Pinpoint the cell where the given text exists, returning its (X, Y) midpoint coordinate. 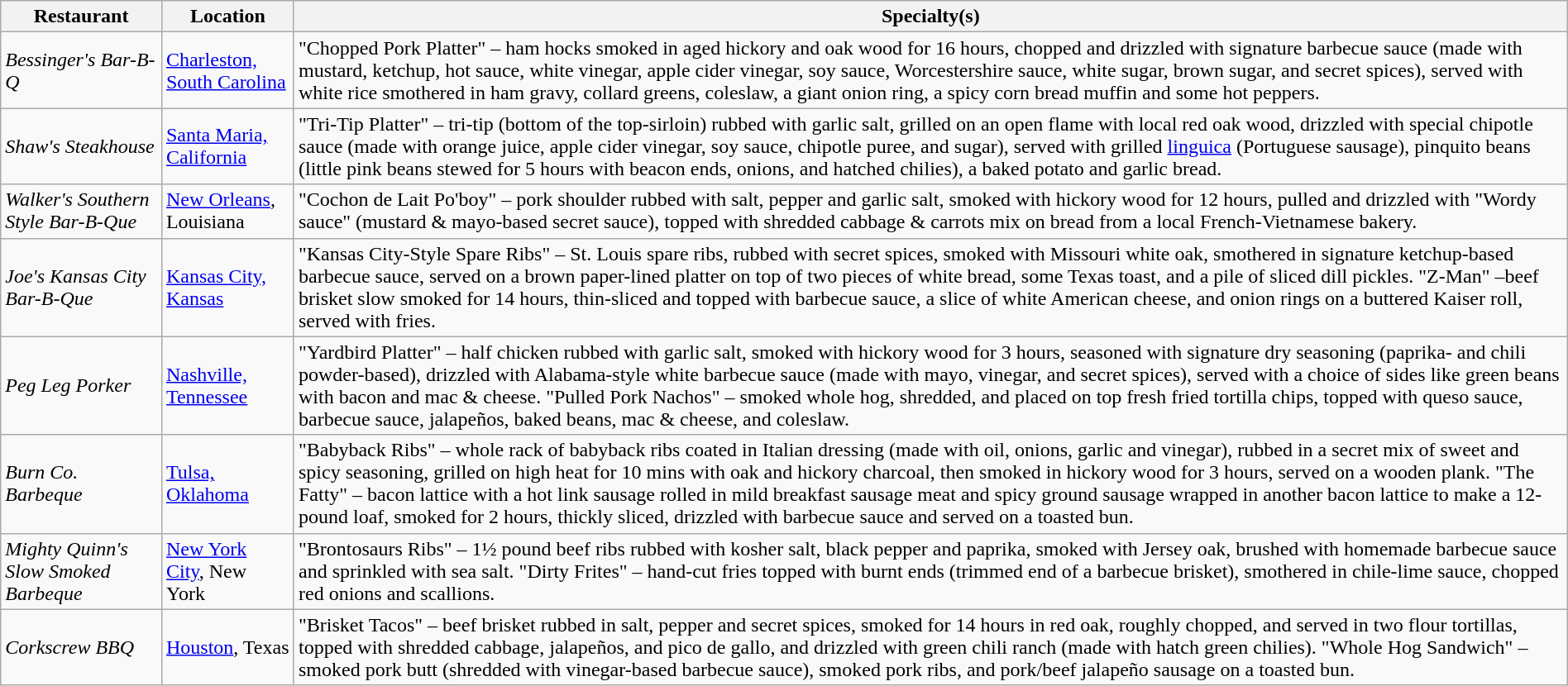
Mighty Quinn's Slow Smoked Barbeque (81, 571)
Santa Maria, California (227, 146)
New York City, New York (227, 571)
New Orleans, Louisiana (227, 212)
Peg Leg Porker (81, 385)
Walker's Southern Style Bar-B-Que (81, 212)
Nashville, Tennessee (227, 385)
Specialty(s) (930, 17)
Charleston, South Carolina (227, 70)
Bessinger's Bar-B-Q (81, 70)
Location (227, 17)
Restaurant (81, 17)
Burn Co. Barbeque (81, 484)
Joe's Kansas City Bar-B-Que (81, 288)
Corkscrew BBQ (81, 647)
Tulsa, Oklahoma (227, 484)
Shaw's Steakhouse (81, 146)
Houston, Texas (227, 647)
Kansas City, Kansas (227, 288)
